For the text-containing cell, return its midpoint in (X, Y) coordinate format. 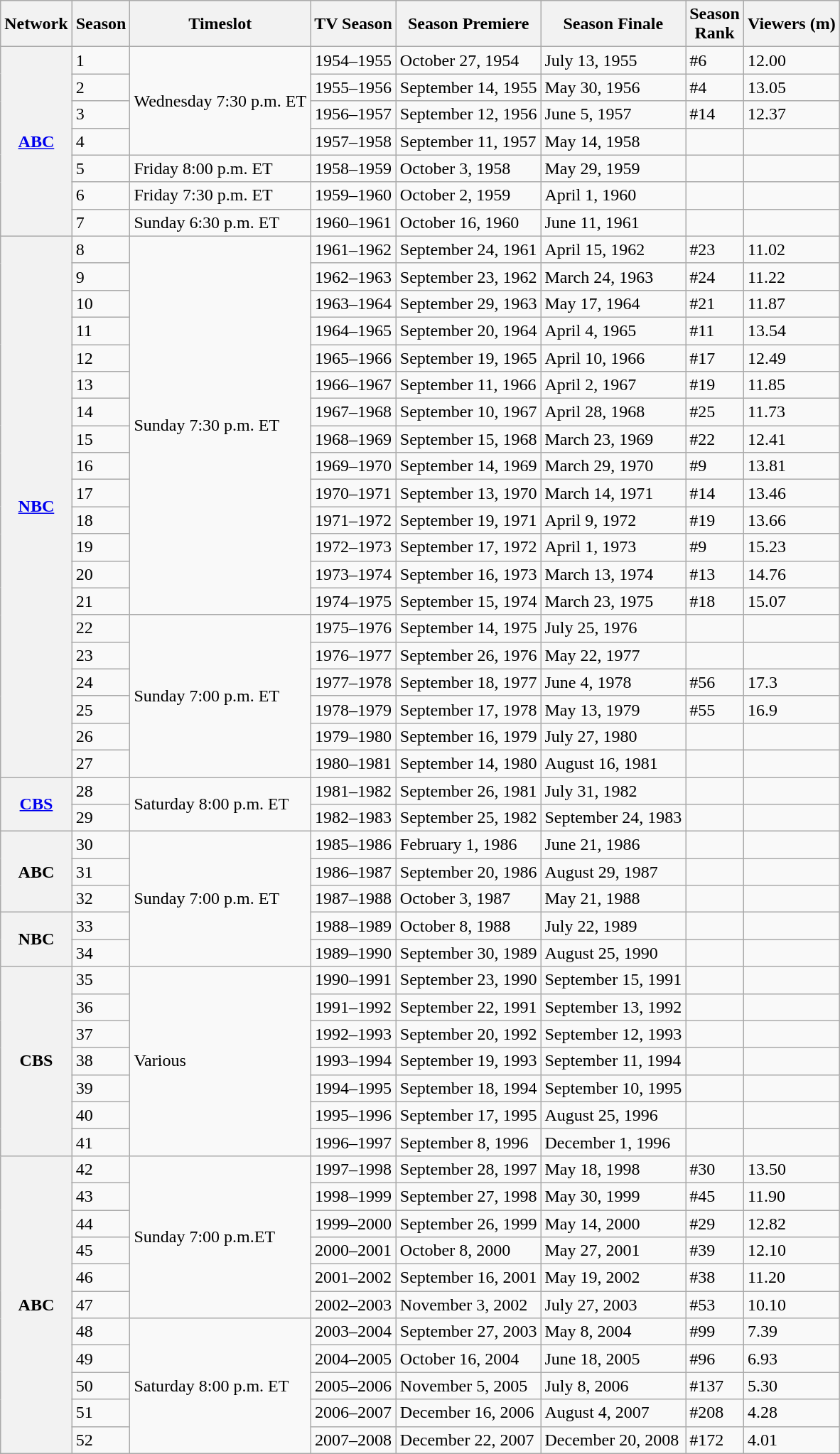
July 22, 1989 (613, 926)
1982–1983 (354, 818)
April 28, 1968 (613, 412)
42 (101, 1169)
27 (101, 763)
Season Premiere (468, 24)
May 27, 2001 (613, 1251)
11.20 (792, 1278)
August 29, 1987 (613, 872)
12.82 (792, 1223)
2 (101, 87)
October 3, 1958 (468, 168)
8 (101, 249)
September 20, 1992 (468, 1034)
1991–1992 (354, 1007)
17 (101, 493)
16 (101, 466)
#22 (715, 439)
June 11, 1961 (613, 222)
13 (101, 385)
September 29, 1963 (468, 303)
1963–1964 (354, 303)
June 5, 1957 (613, 114)
September 8, 1996 (468, 1142)
Wednesday 7:30 p.m. ET (220, 101)
28 (101, 791)
Season (101, 24)
21 (101, 601)
29 (101, 818)
November 3, 2002 (468, 1305)
September 19, 1993 (468, 1061)
5.30 (792, 1386)
1993–1994 (354, 1061)
December 20, 2008 (613, 1440)
October 3, 1987 (468, 899)
May 30, 1956 (613, 87)
37 (101, 1034)
2000–2001 (354, 1251)
7.39 (792, 1332)
1995–1996 (354, 1115)
23 (101, 655)
#29 (715, 1223)
30 (101, 845)
December 1, 1996 (613, 1142)
May 18, 1998 (613, 1169)
September 16, 1973 (468, 574)
June 18, 2005 (613, 1359)
1975–1976 (354, 628)
September 16, 2001 (468, 1278)
April 1, 1973 (613, 547)
31 (101, 872)
25 (101, 709)
1956–1957 (354, 114)
35 (101, 980)
12.00 (792, 60)
September 13, 1992 (613, 1007)
1959–1960 (354, 195)
#13 (715, 574)
September 24, 1961 (468, 249)
May 14, 1958 (613, 141)
13.81 (792, 466)
1962–1963 (354, 276)
48 (101, 1332)
14 (101, 412)
40 (101, 1115)
#45 (715, 1196)
October 27, 1954 (468, 60)
45 (101, 1251)
September 28, 1997 (468, 1169)
September 24, 1983 (613, 818)
15.07 (792, 601)
1994–1995 (354, 1088)
July 8, 2006 (613, 1386)
47 (101, 1305)
1981–1982 (354, 791)
September 12, 1956 (468, 114)
March 13, 1974 (613, 574)
13.46 (792, 493)
February 1, 1986 (468, 845)
March 29, 1970 (613, 466)
September 27, 2003 (468, 1332)
11 (101, 330)
#172 (715, 1440)
September 14, 1980 (468, 763)
May 22, 1977 (613, 655)
19 (101, 547)
1980–1981 (354, 763)
1997–1998 (354, 1169)
26 (101, 736)
Sunday 6:30 p.m. ET (220, 222)
May 29, 1959 (613, 168)
1996–1997 (354, 1142)
1973–1974 (354, 574)
3 (101, 114)
#56 (715, 682)
1955–1956 (354, 87)
September 15, 1974 (468, 601)
Sunday 7:00 p.m.ET (220, 1237)
14.76 (792, 574)
#38 (715, 1278)
1968–1969 (354, 439)
1954–1955 (354, 60)
34 (101, 953)
2004–2005 (354, 1359)
20 (101, 574)
1978–1979 (354, 709)
Sunday 7:30 p.m. ET (220, 425)
July 25, 1976 (613, 628)
April 9, 1972 (613, 520)
2007–2008 (354, 1440)
May 14, 2000 (613, 1223)
22 (101, 628)
1976–1977 (354, 655)
41 (101, 1142)
11.02 (792, 249)
12.37 (792, 114)
May 8, 2004 (613, 1332)
1957–1958 (354, 141)
May 17, 1964 (613, 303)
September 26, 1976 (468, 655)
38 (101, 1061)
10 (101, 303)
#11 (715, 330)
1971–1972 (354, 520)
September 22, 1991 (468, 1007)
April 4, 1965 (613, 330)
#24 (715, 276)
August 25, 1996 (613, 1115)
September 20, 1964 (468, 330)
August 4, 2007 (613, 1413)
March 14, 1971 (613, 493)
Various (220, 1061)
1969–1970 (354, 466)
6 (101, 195)
1974–1975 (354, 601)
#6 (715, 60)
1972–1973 (354, 547)
June 21, 1986 (613, 845)
Viewers (m) (792, 24)
May 19, 2002 (613, 1278)
September 23, 1990 (468, 980)
1977–1978 (354, 682)
13.66 (792, 520)
36 (101, 1007)
13.54 (792, 330)
1987–1988 (354, 899)
1988–1989 (354, 926)
2006–2007 (354, 1413)
September 17, 1995 (468, 1115)
51 (101, 1413)
#99 (715, 1332)
9 (101, 276)
March 23, 1969 (613, 439)
April 15, 1962 (613, 249)
SeasonRank (715, 24)
July 31, 1982 (613, 791)
#137 (715, 1386)
12.49 (792, 357)
13.05 (792, 87)
Friday 8:00 p.m. ET (220, 168)
1979–1980 (354, 736)
4.01 (792, 1440)
April 2, 1967 (613, 385)
52 (101, 1440)
6.93 (792, 1359)
1961–1962 (354, 249)
32 (101, 899)
September 14, 1969 (468, 466)
December 16, 2006 (468, 1413)
September 30, 1989 (468, 953)
11.73 (792, 412)
September 11, 1957 (468, 141)
24 (101, 682)
May 13, 1979 (613, 709)
#18 (715, 601)
11.90 (792, 1196)
5 (101, 168)
#96 (715, 1359)
4 (101, 141)
September 11, 1966 (468, 385)
October 16, 1960 (468, 222)
September 27, 1998 (468, 1196)
1 (101, 60)
September 17, 1978 (468, 709)
2002–2003 (354, 1305)
September 20, 1986 (468, 872)
1958–1959 (354, 168)
October 16, 2004 (468, 1359)
15 (101, 439)
1966–1967 (354, 385)
44 (101, 1223)
39 (101, 1088)
#17 (715, 357)
September 14, 1975 (468, 628)
2005–2006 (354, 1386)
#53 (715, 1305)
13.50 (792, 1169)
September 26, 1999 (468, 1223)
#208 (715, 1413)
March 23, 1975 (613, 601)
1964–1965 (354, 330)
#25 (715, 412)
June 4, 1978 (613, 682)
43 (101, 1196)
July 13, 1955 (613, 60)
#23 (715, 249)
15.23 (792, 547)
4.28 (792, 1413)
September 10, 1995 (613, 1088)
#55 (715, 709)
17.3 (792, 682)
1960–1961 (354, 222)
18 (101, 520)
1999–2000 (354, 1223)
November 5, 2005 (468, 1386)
Friday 7:30 p.m. ET (220, 195)
12.41 (792, 439)
#21 (715, 303)
April 10, 1966 (613, 357)
11.87 (792, 303)
September 17, 1972 (468, 547)
50 (101, 1386)
Network (36, 24)
September 18, 1994 (468, 1088)
September 11, 1994 (613, 1061)
10.10 (792, 1305)
September 14, 1955 (468, 87)
October 8, 1988 (468, 926)
#4 (715, 87)
July 27, 2003 (613, 1305)
2003–2004 (354, 1332)
11.22 (792, 276)
September 15, 1991 (613, 980)
16.9 (792, 709)
May 21, 1988 (613, 899)
46 (101, 1278)
1970–1971 (354, 493)
1989–1990 (354, 953)
1985–1986 (354, 845)
August 25, 1990 (613, 953)
7 (101, 222)
September 13, 1970 (468, 493)
12 (101, 357)
October 2, 1959 (468, 195)
33 (101, 926)
1965–1966 (354, 357)
#30 (715, 1169)
August 16, 1981 (613, 763)
September 10, 1967 (468, 412)
1967–1968 (354, 412)
March 24, 1963 (613, 276)
July 27, 1980 (613, 736)
2001–2002 (354, 1278)
September 18, 1977 (468, 682)
September 23, 1962 (468, 276)
April 1, 1960 (613, 195)
1998–1999 (354, 1196)
1990–1991 (354, 980)
September 25, 1982 (468, 818)
May 30, 1999 (613, 1196)
49 (101, 1359)
#39 (715, 1251)
September 19, 1971 (468, 520)
12.10 (792, 1251)
Season Finale (613, 24)
TV Season (354, 24)
September 26, 1981 (468, 791)
September 16, 1979 (468, 736)
1986–1987 (354, 872)
11.85 (792, 385)
1992–1993 (354, 1034)
September 19, 1965 (468, 357)
September 15, 1968 (468, 439)
September 12, 1993 (613, 1034)
December 22, 2007 (468, 1440)
Timeslot (220, 24)
October 8, 2000 (468, 1251)
